Return the [x, y] coordinate for the center point of the cell that contains the specified text.  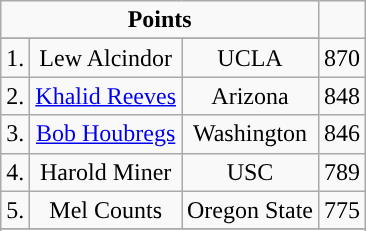
4. [16, 172]
Lew Alcindor [106, 58]
Arizona [250, 96]
846 [342, 134]
Washington [250, 134]
2. [16, 96]
USC [250, 172]
UCLA [250, 58]
1. [16, 58]
Points [160, 20]
870 [342, 58]
789 [342, 172]
Harold Miner [106, 172]
Mel Counts [106, 210]
3. [16, 134]
5. [16, 210]
Khalid Reeves [106, 96]
Bob Houbregs [106, 134]
Oregon State [250, 210]
848 [342, 96]
775 [342, 210]
